Extract the [x, y] coordinate from the center of the cell holding the provided text.  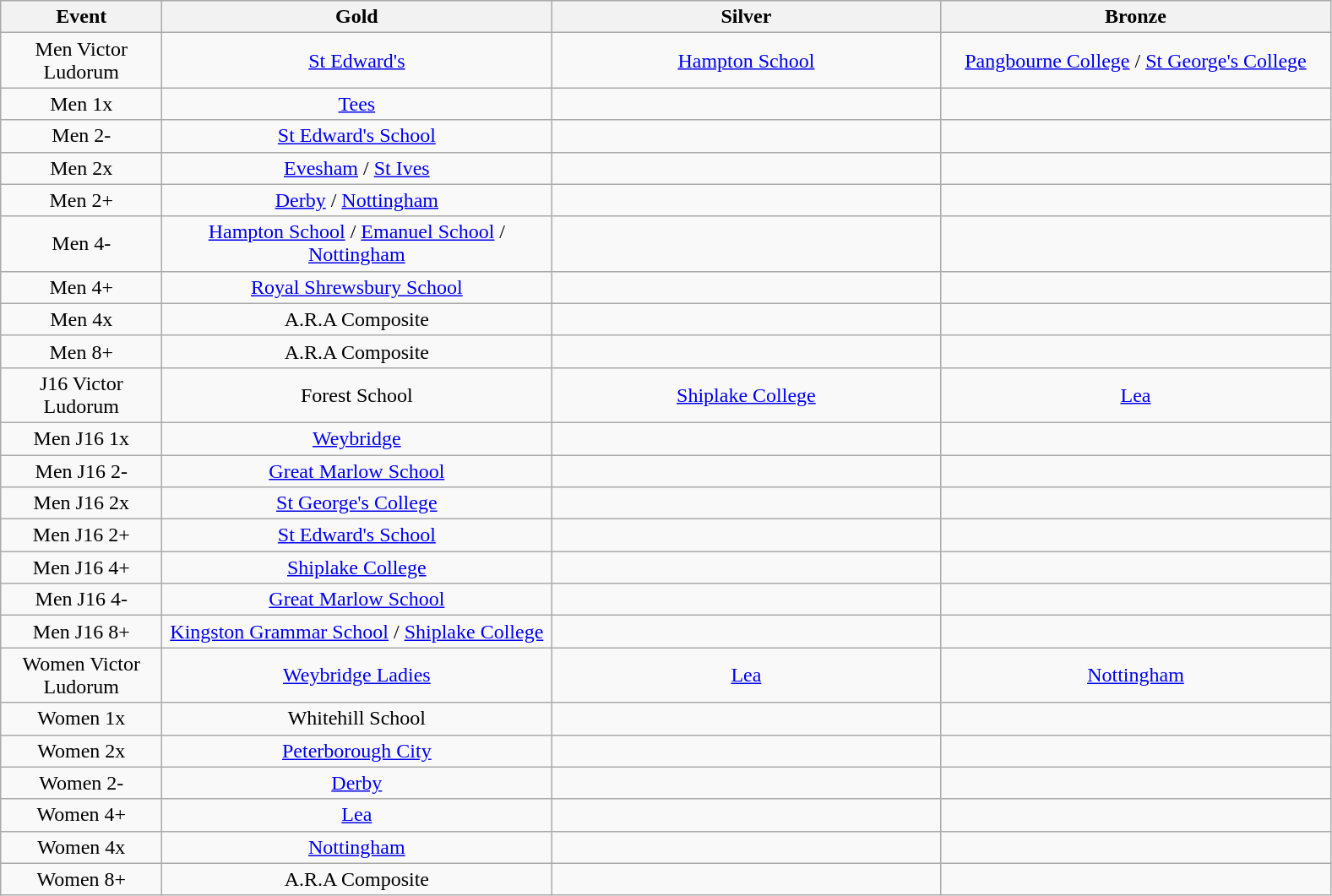
Men J16 4- [81, 600]
Men J16 8+ [81, 632]
Women 8+ [81, 879]
Kingston Grammar School / Shiplake College [356, 632]
Derby [356, 783]
Whitehill School [356, 719]
Hampton School / Emanuel School / Nottingham [356, 243]
Men 4x [81, 319]
J16 Victor Ludorum [81, 395]
Men Victor Ludorum [81, 61]
Women 4x [81, 847]
Women 2x [81, 751]
Men J16 1x [81, 438]
Weybridge [356, 438]
Men 4- [81, 243]
St Edward's [356, 61]
Men J16 2+ [81, 535]
Men J16 4+ [81, 567]
Women 2- [81, 783]
Tees [356, 104]
Men 4+ [81, 287]
Weybridge Ladies [356, 676]
Gold [356, 17]
St George's College [356, 503]
Women Victor Ludorum [81, 676]
Royal Shrewsbury School [356, 287]
Men 2- [81, 136]
Forest School [356, 395]
Silver [747, 17]
Event [81, 17]
Derby / Nottingham [356, 200]
Women 4+ [81, 815]
Men 2+ [81, 200]
Women 1x [81, 719]
Men 1x [81, 104]
Men J16 2- [81, 470]
Men J16 2x [81, 503]
Peterborough City [356, 751]
Pangbourne College / St George's College [1135, 61]
Hampton School [747, 61]
Evesham / St Ives [356, 168]
Bronze [1135, 17]
Men 8+ [81, 351]
Men 2x [81, 168]
